Capture the cell that displays the provided text and extract its (x, y) central coordinate. 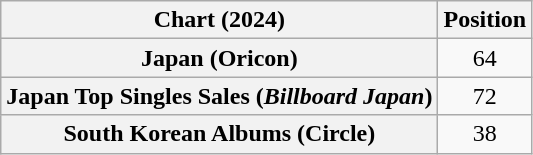
Chart (2024) (220, 20)
Position (485, 20)
Japan (Oricon) (220, 58)
South Korean Albums (Circle) (220, 134)
38 (485, 134)
64 (485, 58)
72 (485, 96)
Japan Top Singles Sales (Billboard Japan) (220, 96)
